Return (X, Y) of the center of cell containing provided text 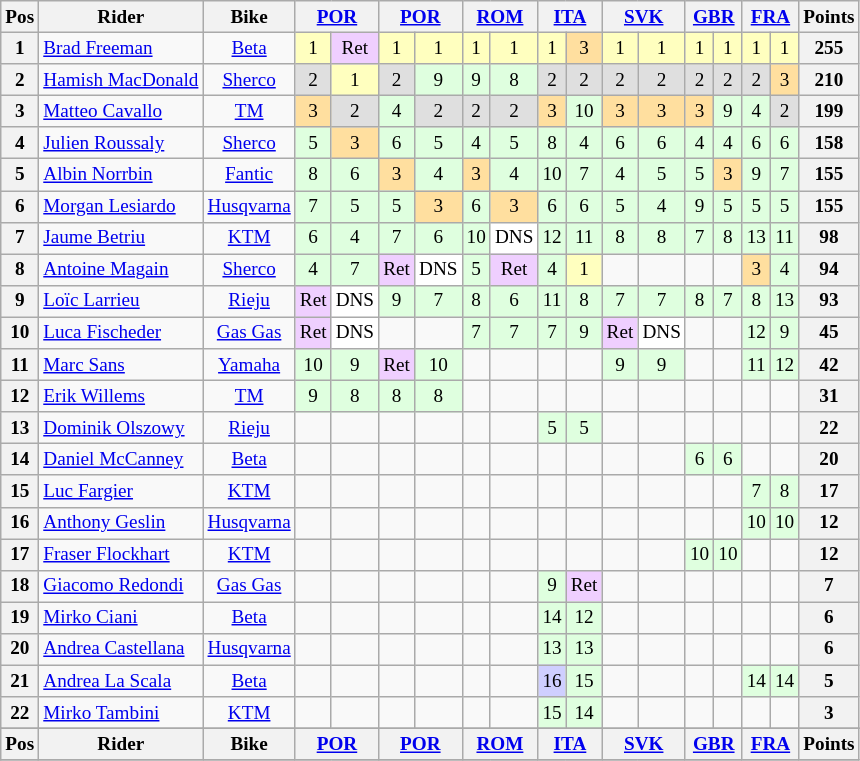
Erik Willems (121, 396)
210 (829, 80)
Brad Freeman (121, 48)
98 (829, 238)
Antoine Magain (121, 270)
Dominik Olszowy (121, 428)
Mirko Ciani (121, 618)
Anthony Geslin (121, 523)
Fantic (249, 175)
Loïc Larrieu (121, 301)
Albin Norrbin (121, 175)
Hamish MacDonald (121, 80)
255 (829, 48)
94 (829, 270)
Luc Fargier (121, 491)
21 (20, 681)
Andrea La Scala (121, 681)
31 (829, 396)
Jaume Betriu (121, 238)
158 (829, 143)
Julien Roussaly (121, 143)
18 (20, 586)
Matteo Cavallo (121, 111)
199 (829, 111)
93 (829, 301)
42 (829, 365)
Luca Fischeder (121, 333)
Marc Sans (121, 365)
45 (829, 333)
Giacomo Redondi (121, 586)
Mirko Tambini (121, 713)
Daniel McCanney (121, 460)
Fraser Flockhart (121, 554)
19 (20, 618)
Yamaha (249, 365)
Morgan Lesiardo (121, 206)
Andrea Castellana (121, 649)
